Detect which cell encompasses the target text, then output its [X, Y] center coordinate. 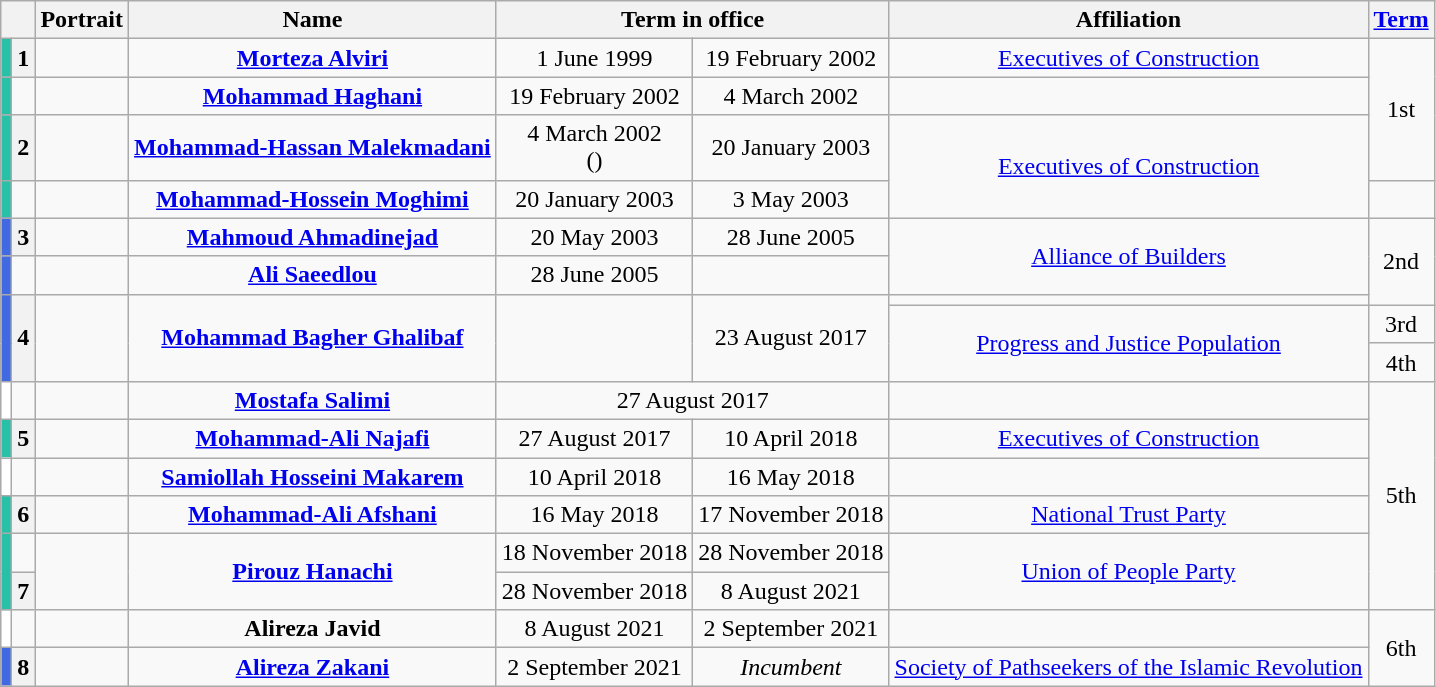
Morteza Alviri [313, 58]
3 May 2003 [791, 199]
Mohammad-Hassan Malekmadani [313, 148]
20 May 2003 [594, 237]
Samiollah Hosseini Makarem [313, 477]
4 [24, 338]
Mohammad-Ali Najafi [313, 438]
17 November 2018 [791, 515]
Mohammad-Hossein Moghimi [313, 199]
Mohammad-Ali Afshani [313, 515]
23 August 2017 [791, 338]
18 November 2018 [594, 553]
Society of Pathseekers of the Islamic Revolution [1128, 667]
4 March 2002() [594, 148]
6 [24, 515]
Mohammad Bagher Ghalibaf [313, 338]
Portrait [82, 20]
5 [24, 438]
National Trust Party [1128, 515]
4 March 2002 [791, 96]
Mahmoud Ahmadinejad [313, 237]
4th [1401, 362]
2nd [1401, 262]
Mohammad Haghani [313, 96]
2 [24, 148]
Term [1401, 20]
3rd [1401, 324]
7 [24, 591]
Alliance of Builders [1128, 256]
Incumbent [791, 667]
1st [1401, 110]
Alireza Javid [313, 629]
Pirouz Hanachi [313, 572]
Union of People Party [1128, 572]
Progress and Justice Population [1128, 343]
3 [24, 237]
Ali Saeedlou [313, 275]
Affiliation [1128, 20]
Mostafa Salimi [313, 400]
5th [1401, 495]
6th [1401, 648]
8 [24, 667]
Term in office [692, 20]
Name [313, 20]
Alireza Zakani [313, 667]
1 [24, 58]
1 June 1999 [594, 58]
